Search for the cell housing the specified text and yield its (x, y) center coordinate. 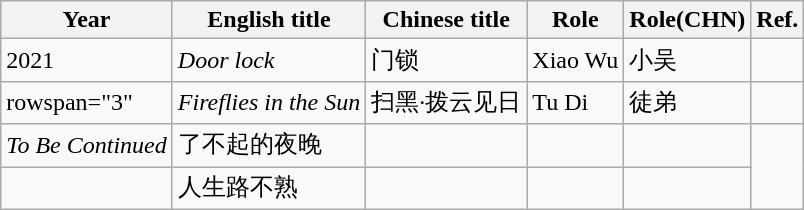
人生路不熟 (268, 188)
Xiao Wu (576, 60)
Role(CHN) (688, 20)
Ref. (778, 20)
Year (87, 20)
Role (576, 20)
扫黑·拨云见日 (446, 102)
Tu Di (576, 102)
2021 (87, 60)
rowspan="3" (87, 102)
门锁 (446, 60)
徒弟 (688, 102)
了不起的夜晚 (268, 146)
To Be Continued (87, 146)
Fireflies in the Sun (268, 102)
Chinese title (446, 20)
English title (268, 20)
小吴 (688, 60)
Door lock (268, 60)
